Search for the cell housing the specified text and yield its (X, Y) center coordinate. 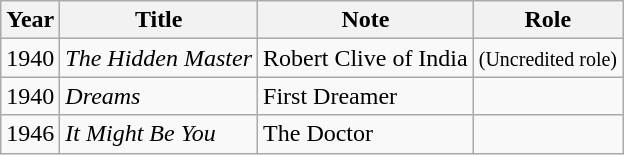
First Dreamer (366, 96)
Year (30, 20)
Note (366, 20)
(Uncredited role) (548, 58)
It Might Be You (159, 134)
Role (548, 20)
Title (159, 20)
Dreams (159, 96)
The Doctor (366, 134)
1946 (30, 134)
The Hidden Master (159, 58)
Robert Clive of India (366, 58)
